Determine the [X, Y] coordinate at the center of the cell enclosing the given text.  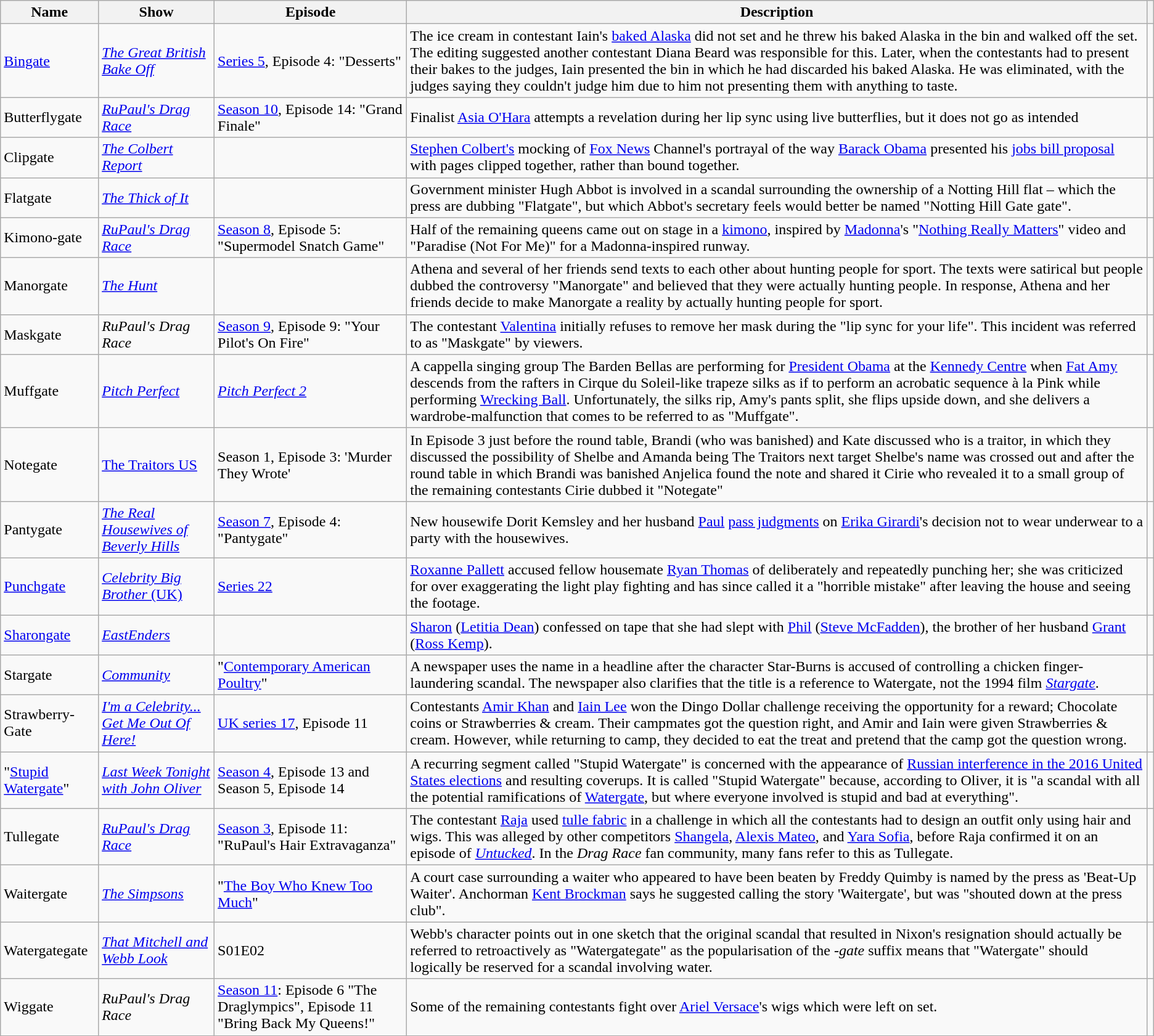
Community [157, 675]
Season 7, Episode 4: "Pantygate" [311, 529]
Clipgate [49, 158]
EastEnders [157, 635]
Season 4, Episode 13 and Season 5, Episode 14 [311, 780]
Tullegate [49, 837]
Season 10, Episode 14: "Grand Finale" [311, 117]
Punchgate [49, 586]
Strawberry-Gate [49, 724]
Sharon (Letitia Dean) confessed on tape that she had slept with Phil (Steve McFadden), the brother of her husband Grant (Ross Kemp). [777, 635]
Season 9, Episode 9: "Your Pilot's On Fire" [311, 334]
The Thick of It [157, 197]
Watergategate [49, 950]
Season 8, Episode 5: "Supermodel Snatch Game" [311, 238]
Stargate [49, 675]
Pitch Perfect [157, 391]
Name [49, 12]
Some of the remaining contestants fight over Ariel Versace's wigs which were left on set. [777, 1007]
Manorgate [49, 286]
The Great British Bake Off [157, 60]
Series 22 [311, 586]
Sharongate [49, 635]
Notegate [49, 465]
Flatgate [49, 197]
Season 1, Episode 3: 'Murder They Wrote' [311, 465]
Waitergate [49, 894]
Series 5, Episode 4: "Desserts" [311, 60]
S01E02 [311, 950]
"Stupid Watergate" [49, 780]
UK series 17, Episode 11 [311, 724]
Pantygate [49, 529]
Maskgate [49, 334]
That Mitchell and Webb Look [157, 950]
Pitch Perfect 2 [311, 391]
Butterflygate [49, 117]
Wiggate [49, 1007]
The Hunt [157, 286]
The Simpsons [157, 894]
Season 11: Episode 6 "The Draglympics", Episode 11 "Bring Back My Queens!" [311, 1007]
Season 3, Episode 11: "RuPaul's Hair Extravaganza" [311, 837]
Kimono-gate [49, 238]
"Contemporary American Poultry" [311, 675]
The Traitors US [157, 465]
Finalist Asia O'Hara attempts a revelation during her lip sync using live butterflies, but it does not go as intended [777, 117]
New housewife Dorit Kemsley and her husband Paul pass judgments on Erika Girardi's decision not to wear underwear to a party with the housewives. [777, 529]
Last Week Tonight with John Oliver [157, 780]
The Real Housewives of Beverly Hills [157, 529]
Muffgate [49, 391]
Show [157, 12]
Episode [311, 12]
I'm a Celebrity... Get Me Out Of Here! [157, 724]
"The Boy Who Knew Too Much" [311, 894]
Description [777, 12]
Bingate [49, 60]
Celebrity Big Brother (UK) [157, 586]
The Colbert Report [157, 158]
